Output the [X, Y] coordinate of the center of the cell containing the given text.  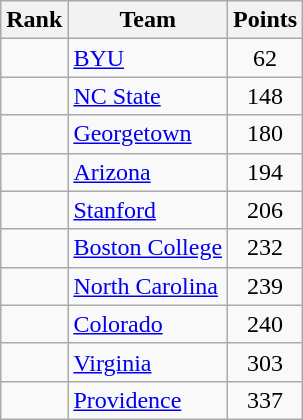
62 [266, 58]
Georgetown [148, 134]
North Carolina [148, 286]
Virginia [148, 362]
180 [266, 134]
Points [266, 20]
Team [148, 20]
Stanford [148, 210]
240 [266, 324]
206 [266, 210]
337 [266, 400]
239 [266, 286]
148 [266, 96]
194 [266, 172]
Colorado [148, 324]
BYU [148, 58]
NC State [148, 96]
Providence [148, 400]
Rank [34, 20]
303 [266, 362]
Arizona [148, 172]
Boston College [148, 248]
232 [266, 248]
